Identify which cell holds the provided text, then report its [X, Y] central coordinate. 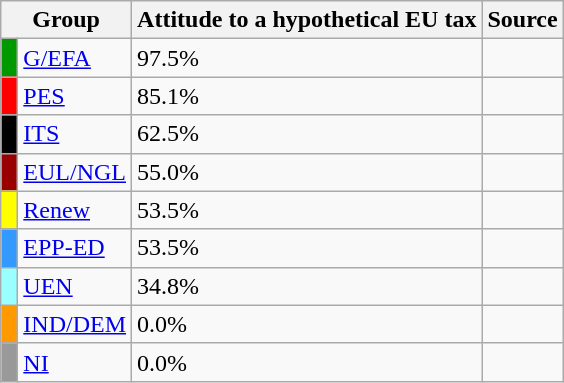
NI [75, 362]
Source [522, 20]
ITS [75, 134]
Group [66, 20]
G/EFA [75, 58]
PES [75, 96]
IND/DEM [75, 324]
Renew [75, 210]
62.5% [307, 134]
97.5% [307, 58]
55.0% [307, 172]
Attitude to a hypothetical EU tax [307, 20]
UEN [75, 286]
34.8% [307, 286]
EPP-ED [75, 248]
85.1% [307, 96]
EUL/NGL [75, 172]
